Determine the (X, Y) coordinate at the center of the cell enclosing the given text.  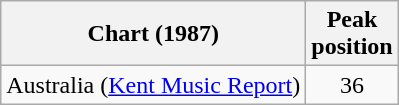
Peakposition (352, 34)
Australia (Kent Music Report) (154, 85)
36 (352, 85)
Chart (1987) (154, 34)
